Return [x, y] of the center of cell containing provided text 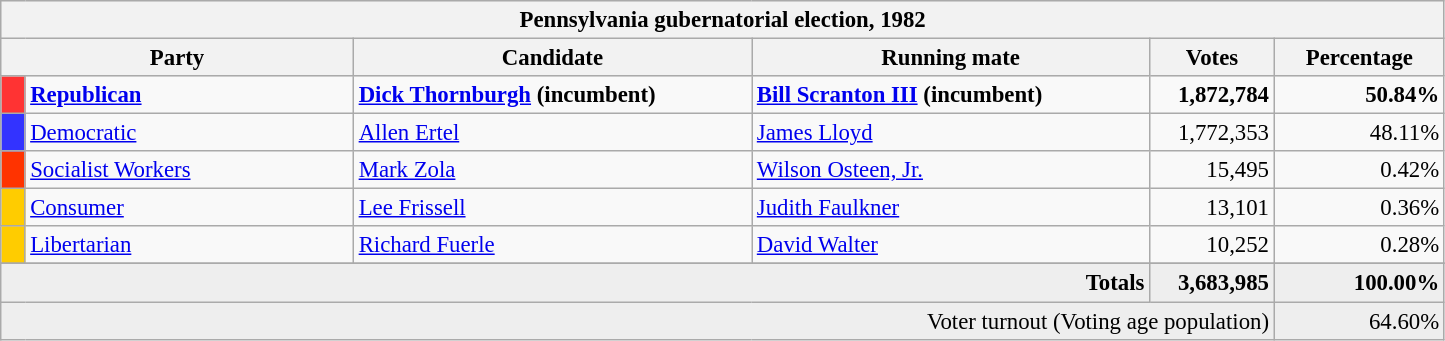
Richard Fuerle [552, 245]
Pennsylvania gubernatorial election, 1982 [723, 20]
15,495 [1212, 170]
Totals [576, 283]
0.42% [1359, 170]
Judith Faulkner [951, 208]
3,683,985 [1212, 283]
Bill Scranton III (incumbent) [951, 95]
1,872,784 [1212, 95]
Percentage [1359, 58]
Allen Ertel [552, 133]
64.60% [1359, 321]
100.00% [1359, 283]
0.28% [1359, 245]
David Walter [951, 245]
10,252 [1212, 245]
Candidate [552, 58]
0.36% [1359, 208]
Votes [1212, 58]
13,101 [1212, 208]
Mark Zola [552, 170]
1,772,353 [1212, 133]
Party [178, 58]
Republican [189, 95]
Socialist Workers [189, 170]
Running mate [951, 58]
James Lloyd [951, 133]
Consumer [189, 208]
Voter turnout (Voting age population) [638, 321]
Dick Thornburgh (incumbent) [552, 95]
48.11% [1359, 133]
Democratic [189, 133]
Libertarian [189, 245]
Wilson Osteen, Jr. [951, 170]
Lee Frissell [552, 208]
50.84% [1359, 95]
